Return the [X, Y] coordinate for the center point of the cell that contains the specified text.  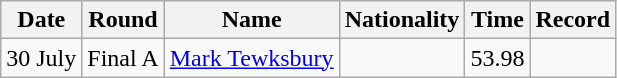
Round [123, 20]
Time [498, 20]
Mark Tewksbury [252, 58]
Date [42, 20]
Final A [123, 58]
53.98 [498, 58]
30 July [42, 58]
Name [252, 20]
Nationality [402, 20]
Record [573, 20]
